Find where the given text appears and provide that cell's center as [x, y] coordinate. 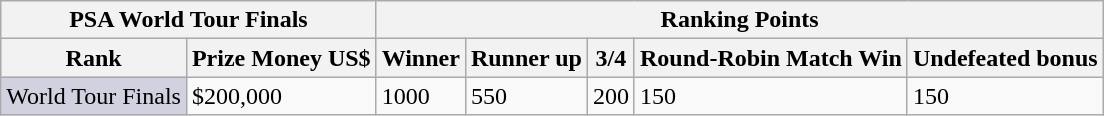
Winner [420, 58]
Runner up [526, 58]
3/4 [610, 58]
550 [526, 96]
World Tour Finals [94, 96]
Ranking Points [740, 20]
Rank [94, 58]
$200,000 [281, 96]
1000 [420, 96]
Round-Robin Match Win [770, 58]
Prize Money US$ [281, 58]
200 [610, 96]
PSA World Tour Finals [188, 20]
Undefeated bonus [1005, 58]
